Extract the [x, y] coordinate from the center of the cell holding the provided text.  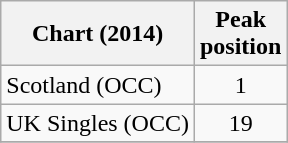
19 [240, 123]
Scotland (OCC) [98, 85]
1 [240, 85]
Peakposition [240, 34]
Chart (2014) [98, 34]
UK Singles (OCC) [98, 123]
